Determine the [x, y] coordinate at the center of the cell enclosing the given text.  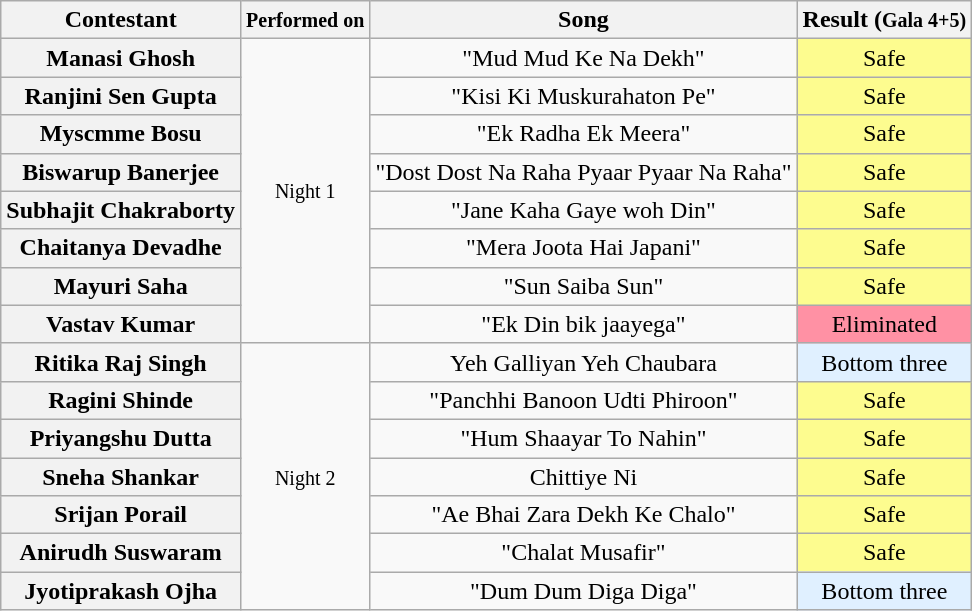
Manasi Ghosh [121, 58]
Anirudh Suswaram [121, 553]
Vastav Kumar [121, 324]
Chittiye Ni [584, 477]
Ritika Raj Singh [121, 362]
Contestant [121, 20]
"Ae Bhai Zara Dekh Ke Chalo" [584, 515]
"Chalat Musafir" [584, 553]
"Sun Saiba Sun" [584, 286]
Eliminated [884, 324]
Myscmme Bosu [121, 134]
Jyotiprakash Ojha [121, 591]
Ragini Shinde [121, 400]
Priyangshu Dutta [121, 438]
Song [584, 20]
"Panchhi Banoon Udti Phiroon" [584, 400]
"Ek Radha Ek Meera" [584, 134]
Sneha Shankar [121, 477]
"Dost Dost Na Raha Pyaar Pyaar Na Raha" [584, 172]
Night 1 [306, 191]
Performed on [306, 20]
Night 2 [306, 476]
Mayuri Saha [121, 286]
"Ek Din bik jaayega" [584, 324]
"Mera Joota Hai Japani" [584, 248]
"Kisi Ki Muskurahaton Pe" [584, 96]
Chaitanya Devadhe [121, 248]
"Jane Kaha Gaye woh Din" [584, 210]
"Hum Shaayar To Nahin" [584, 438]
"Dum Dum Diga Diga" [584, 591]
Subhajit Chakraborty [121, 210]
Srijan Porail [121, 515]
Biswarup Banerjee [121, 172]
Ranjini Sen Gupta [121, 96]
"Mud Mud Ke Na Dekh" [584, 58]
Yeh Galliyan Yeh Chaubara [584, 362]
Result (Gala 4+5) [884, 20]
